Search for the cell housing the specified text and yield its (X, Y) center coordinate. 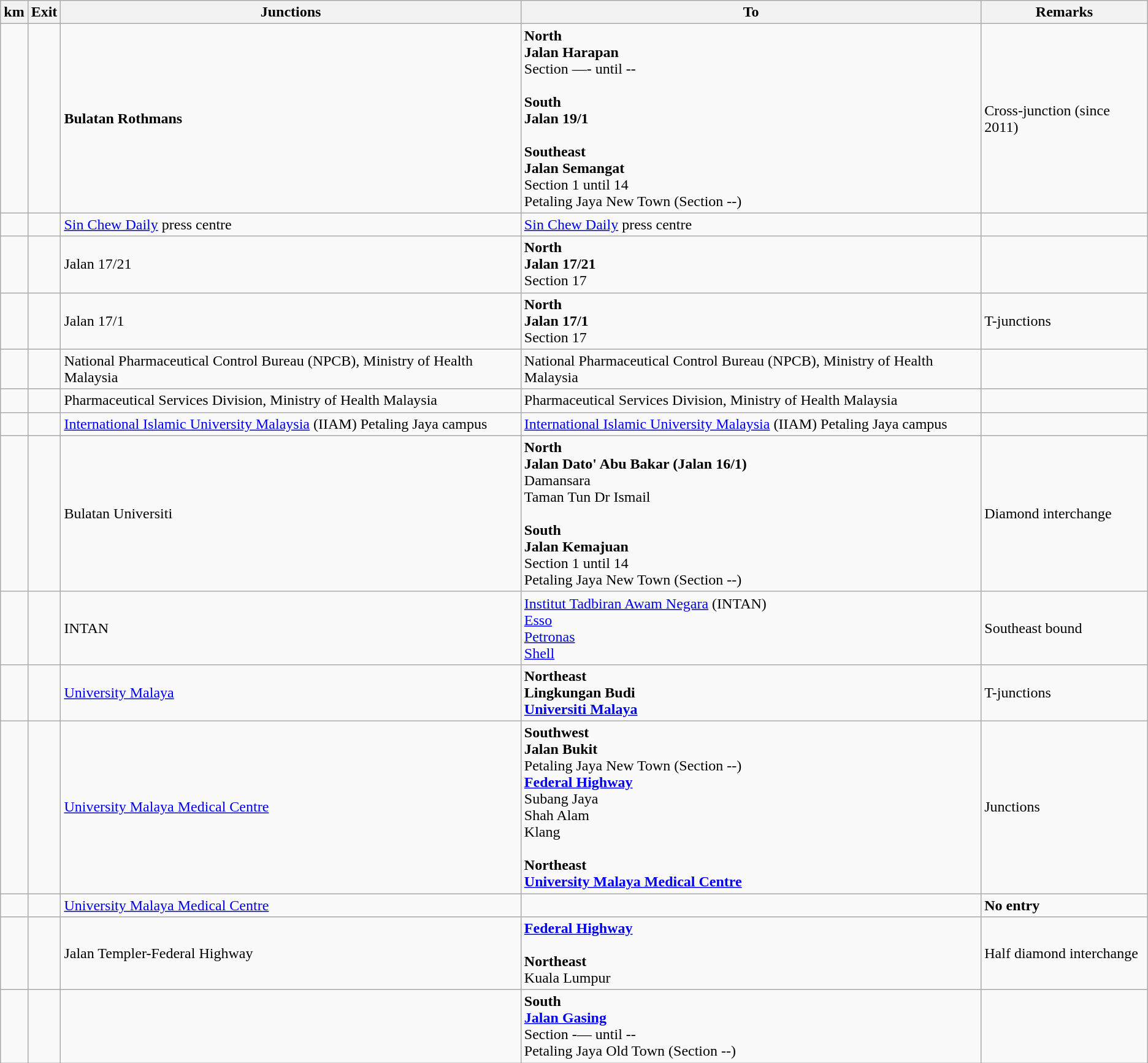
SouthwestJalan BukitPetaling Jaya New Town (Section --) Federal HighwaySubang JayaShah AlamKlangNortheastUniversity Malaya Medical Centre (751, 807)
No entry (1065, 905)
NorthJalan 17/1Section 17 (751, 321)
NorthJalan Dato' Abu Bakar (Jalan 16/1)DamansaraTaman Tun Dr IsmailSouthJalan KemajuanSection 1 until 14Petaling Jaya New Town (Section --) (751, 513)
km (14, 12)
NortheastLingkungan BudiUniversiti Malaya (751, 693)
Bulatan Universiti (291, 513)
To (751, 12)
Federal HighwayNortheastKuala Lumpur (751, 953)
Jalan 17/21 (291, 264)
Jalan 17/1 (291, 321)
Cross-junction (since 2011) (1065, 118)
Diamond interchange (1065, 513)
Remarks (1065, 12)
Bulatan Rothmans (291, 118)
Jalan Templer-Federal Highway (291, 953)
NorthJalan HarapanSection —- until --SouthJalan 19/1SoutheastJalan SemangatSection 1 until 14Petaling Jaya New Town (Section --) (751, 118)
SouthJalan GasingSection -— until --Petaling Jaya Old Town (Section --) (751, 1027)
NorthJalan 17/21Section 17 (751, 264)
Institut Tadbiran Awam Negara (INTAN) Esso Petronas Shell (751, 628)
Half diamond interchange (1065, 953)
Southeast bound (1065, 628)
Exit (44, 12)
University Malaya (291, 693)
INTAN (291, 628)
